Identify which cell holds the provided text, then report its (X, Y) central coordinate. 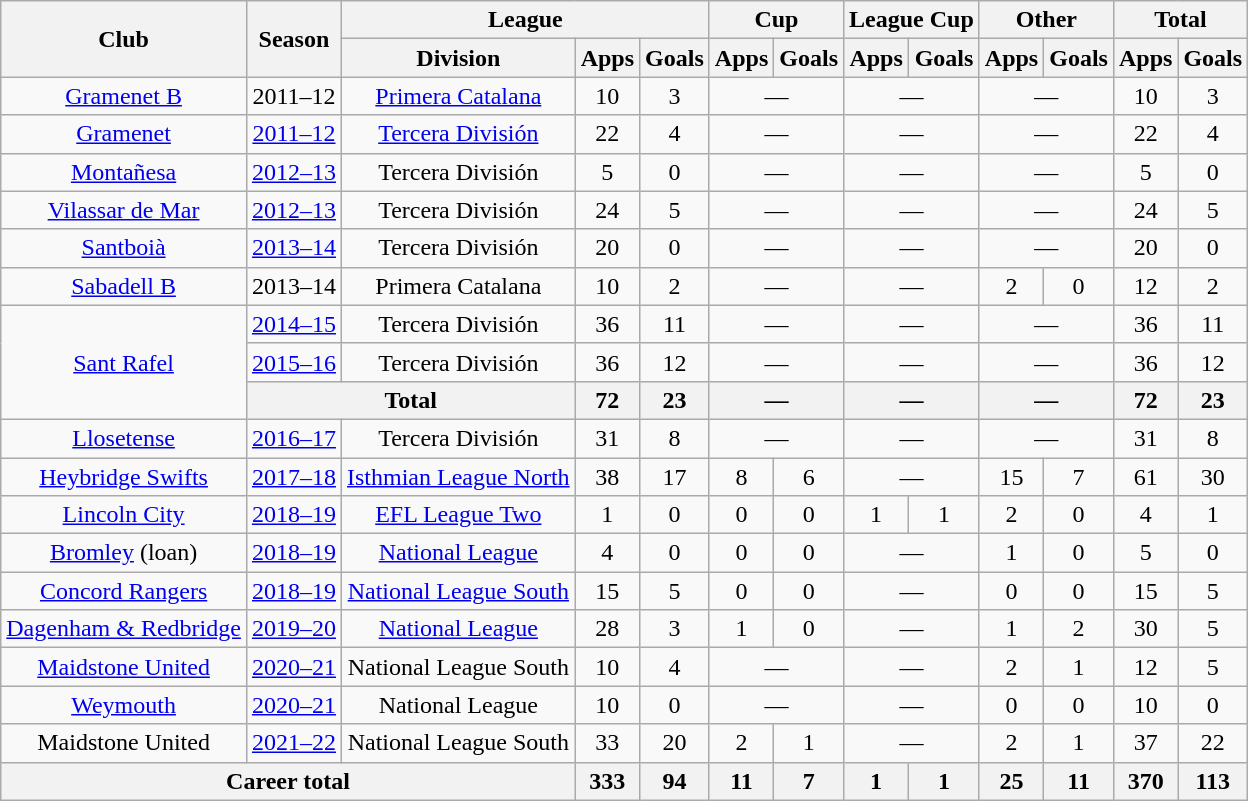
17 (675, 477)
Montañesa (124, 172)
38 (607, 477)
2015–16 (294, 362)
Concord Rangers (124, 591)
Sabadell B (124, 286)
Cup (776, 20)
Vilassar de Mar (124, 210)
37 (1145, 743)
EFL League Two (458, 515)
League (525, 20)
25 (1011, 781)
61 (1145, 477)
Dagenham & Redbridge (124, 629)
333 (607, 781)
Division (458, 58)
94 (675, 781)
113 (1213, 781)
Sant Rafel (124, 362)
Gramenet B (124, 96)
Heybridge Swifts (124, 477)
League Cup (912, 20)
2014–15 (294, 324)
Gramenet (124, 134)
Llosetense (124, 438)
2019–20 (294, 629)
28 (607, 629)
Bromley (loan) (124, 553)
Isthmian League North (458, 477)
33 (607, 743)
2021–22 (294, 743)
Club (124, 39)
2017–18 (294, 477)
Other (1046, 20)
Career total (288, 781)
370 (1145, 781)
Santboià (124, 248)
2016–17 (294, 438)
Lincoln City (124, 515)
Season (294, 39)
6 (809, 477)
Weymouth (124, 705)
